For the text-containing cell, return its midpoint in (x, y) coordinate format. 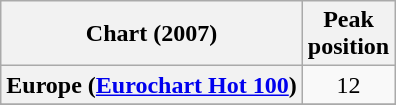
Peakposition (348, 34)
12 (348, 85)
Chart (2007) (152, 34)
Europe (Eurochart Hot 100) (152, 85)
